Search for the cell housing the specified text and yield its (X, Y) center coordinate. 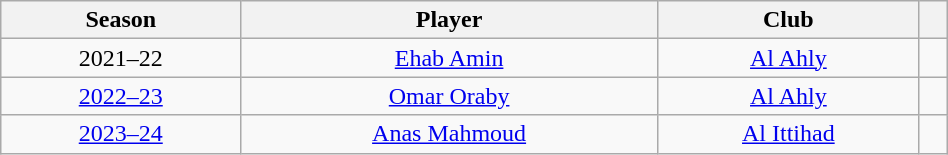
Anas Mahmoud (450, 134)
Season (121, 20)
Omar Oraby (450, 96)
Al Ittihad (788, 134)
2023–24 (121, 134)
2022–23 (121, 96)
Club (788, 20)
Player (450, 20)
Ehab Amin (450, 58)
2021–22 (121, 58)
